Find where the given text appears and provide that cell's center as (x, y) coordinate. 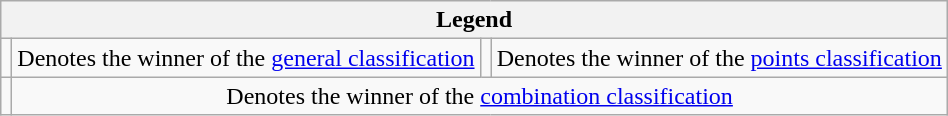
Denotes the winner of the combination classification (480, 96)
Denotes the winner of the general classification (246, 58)
Denotes the winner of the points classification (719, 58)
Legend (474, 20)
